Output the [X, Y] coordinate of the center of the cell containing the given text.  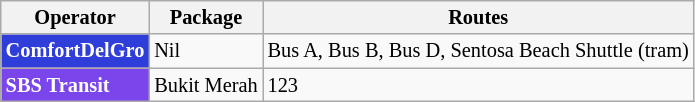
Package [206, 17]
Bukit Merah [206, 85]
Nil [206, 51]
ComfortDelGro [76, 51]
Bus A, Bus B, Bus D, Sentosa Beach Shuttle (tram) [478, 51]
123 [478, 85]
Routes [478, 17]
SBS Transit [76, 85]
Operator [76, 17]
